Provide the [X, Y] coordinate of the cell's center where the given text is located.  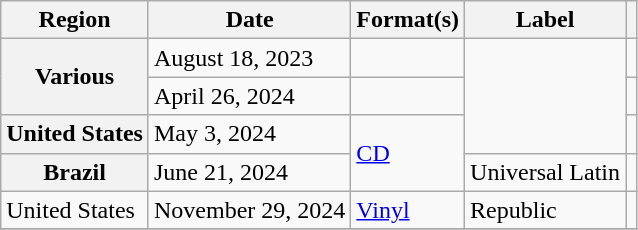
Region [75, 20]
Format(s) [408, 20]
Republic [546, 210]
August 18, 2023 [249, 58]
Vinyl [408, 210]
May 3, 2024 [249, 134]
Universal Latin [546, 172]
Date [249, 20]
Label [546, 20]
Brazil [75, 172]
November 29, 2024 [249, 210]
April 26, 2024 [249, 96]
CD [408, 153]
June 21, 2024 [249, 172]
Various [75, 77]
